Scan for the cell matching the given text and deliver its [X, Y] coordinate at center. 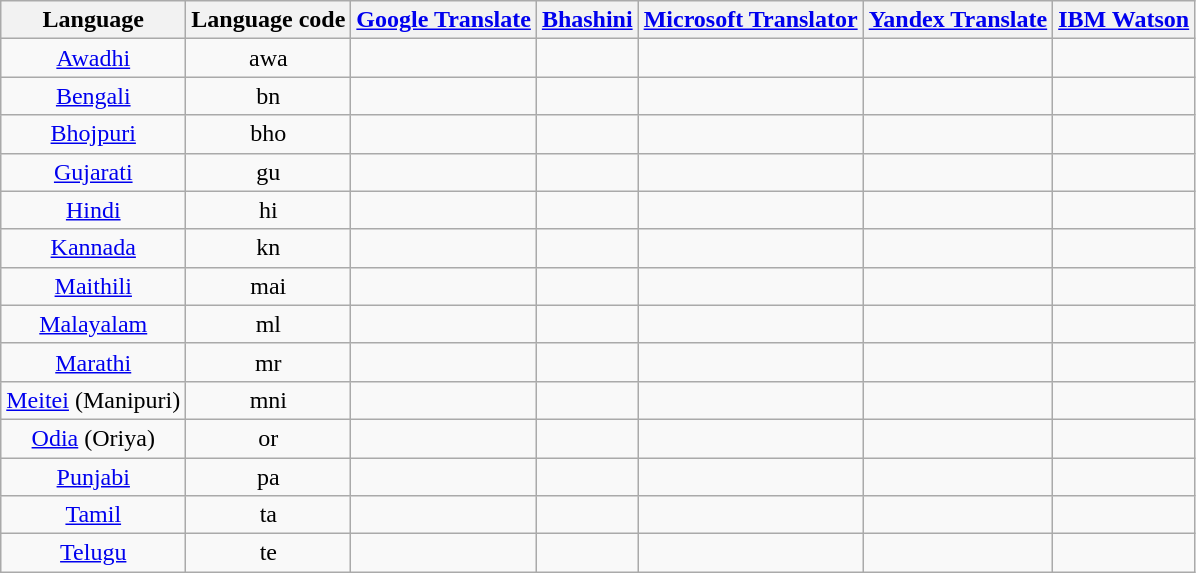
kn [268, 248]
Maithili [94, 286]
Marathi [94, 362]
Bhashini [587, 20]
hi [268, 210]
Bhojpuri [94, 134]
gu [268, 172]
pa [268, 477]
Tamil [94, 515]
Hindi [94, 210]
Malayalam [94, 324]
Odia (Oriya) [94, 438]
Awadhi [94, 58]
mr [268, 362]
IBM Watson [1124, 20]
Microsoft Translator [750, 20]
Google Translate [444, 20]
Yandex Translate [958, 20]
Language code [268, 20]
te [268, 553]
Bengali [94, 96]
Meitei (Manipuri) [94, 400]
awa [268, 58]
ml [268, 324]
bho [268, 134]
Gujarati [94, 172]
or [268, 438]
ta [268, 515]
bn [268, 96]
Punjabi [94, 477]
mai [268, 286]
Telugu [94, 553]
Kannada [94, 248]
Language [94, 20]
mni [268, 400]
